Pinpoint the cell where the given text exists, returning its (X, Y) midpoint coordinate. 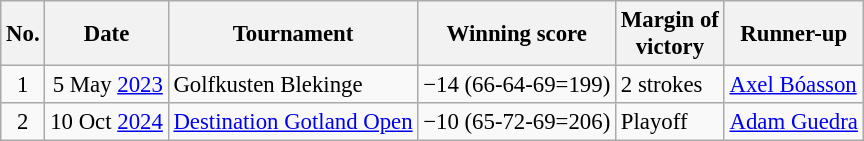
Date (106, 34)
−10 (65-72-69=206) (517, 122)
−14 (66-64-69=199) (517, 85)
5 May 2023 (106, 85)
10 Oct 2024 (106, 122)
No. (23, 34)
Winning score (517, 34)
Margin ofvictory (670, 34)
Golfkusten Blekinge (293, 85)
Axel Bóasson (794, 85)
2 (23, 122)
Playoff (670, 122)
2 strokes (670, 85)
1 (23, 85)
Tournament (293, 34)
Destination Gotland Open (293, 122)
Adam Guedra (794, 122)
Runner-up (794, 34)
